Extract the [X, Y] coordinate from the center of the cell holding the provided text.  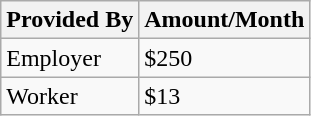
Provided By [70, 20]
Worker [70, 96]
$13 [224, 96]
$250 [224, 58]
Employer [70, 58]
Amount/Month [224, 20]
